Capture the cell that displays the provided text and extract its [x, y] central coordinate. 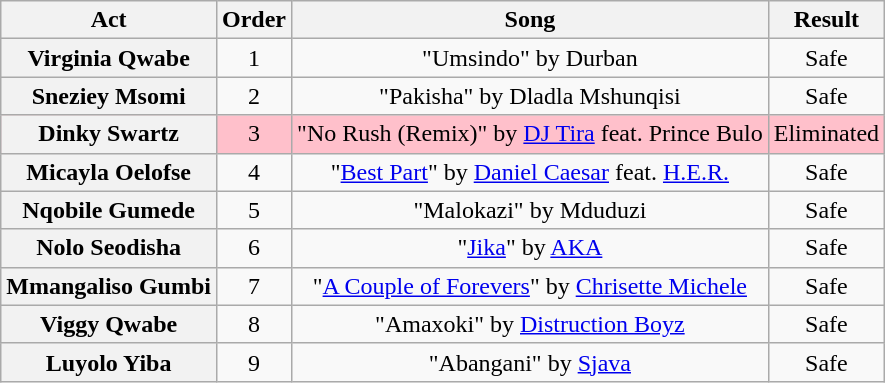
Eliminated [826, 134]
Dinky Swartz [109, 134]
"Pakisha" by Dladla Mshunqisi [530, 96]
Result [826, 20]
Nqobile Gumede [109, 210]
"Jika" by AKA [530, 248]
"Best Part" by Daniel Caesar feat. H.E.R. [530, 172]
Virginia Qwabe [109, 58]
7 [254, 286]
4 [254, 172]
Micayla Oelofse [109, 172]
6 [254, 248]
Song [530, 20]
Act [109, 20]
"Umsindo" by Durban [530, 58]
Nolo Seodisha [109, 248]
9 [254, 362]
1 [254, 58]
"Abangani" by Sjava [530, 362]
Luyolo Yiba [109, 362]
2 [254, 96]
"Malokazi" by Mduduzi [530, 210]
Sneziey Msomi [109, 96]
8 [254, 324]
Viggy Qwabe [109, 324]
"A Couple of Forevers" by Chrisette Michele [530, 286]
"No Rush (Remix)" by DJ Tira feat. Prince Bulo [530, 134]
5 [254, 210]
3 [254, 134]
Mmangaliso Gumbi [109, 286]
"Amaxoki" by Distruction Boyz [530, 324]
Order [254, 20]
